Return [X, Y] of the center of cell containing provided text 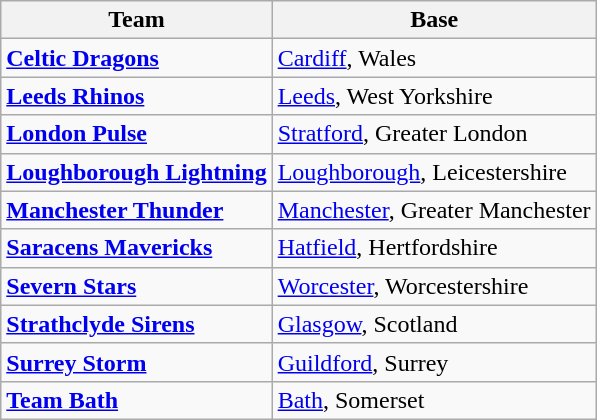
Worcester, Worcestershire [434, 286]
Severn Stars [136, 286]
Manchester, Greater Manchester [434, 210]
London Pulse [136, 134]
Guildford, Surrey [434, 362]
Cardiff, Wales [434, 58]
Leeds, West Yorkshire [434, 96]
Saracens Mavericks [136, 248]
Glasgow, Scotland [434, 324]
Team [136, 20]
Leeds Rhinos [136, 96]
Base [434, 20]
Team Bath [136, 400]
Loughborough Lightning [136, 172]
Celtic Dragons [136, 58]
Stratford, Greater London [434, 134]
Manchester Thunder [136, 210]
Strathclyde Sirens [136, 324]
Bath, Somerset [434, 400]
Hatfield, Hertfordshire [434, 248]
Surrey Storm [136, 362]
Loughborough, Leicestershire [434, 172]
